Output the [x, y] coordinate of the center of the cell containing the given text.  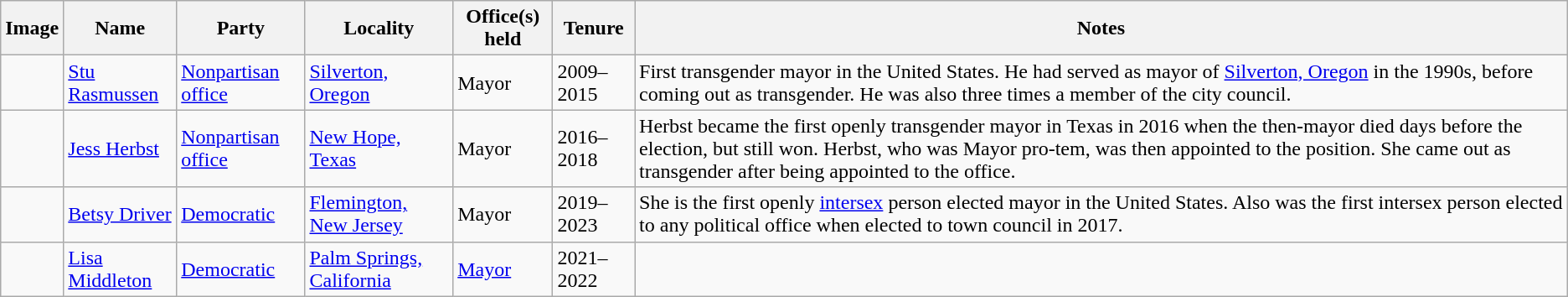
Locality [379, 29]
New Hope, Texas [379, 148]
Flemington, New Jersey [379, 215]
Notes [1101, 29]
Stu Rasmussen [121, 82]
Betsy Driver [121, 215]
Image [32, 29]
Tenure [594, 29]
Jess Herbst [121, 148]
Palm Springs, California [379, 268]
2019–2023 [594, 215]
Name [121, 29]
2021–2022 [594, 268]
Office(s) held [503, 29]
Party [241, 29]
2009–2015 [594, 82]
2016–2018 [594, 148]
Silverton, Oregon [379, 82]
Lisa Middleton [121, 268]
